Pinpoint the cell where the given text exists, returning its [X, Y] midpoint coordinate. 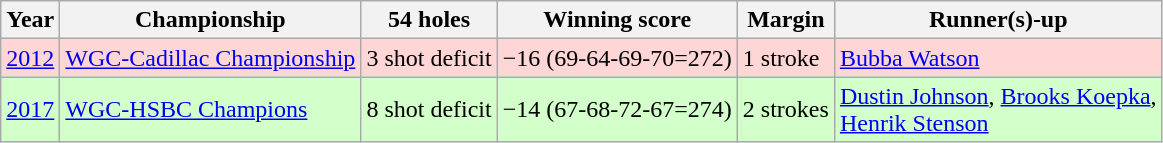
Year [30, 20]
WGC-HSBC Champions [210, 110]
2017 [30, 110]
1 stroke [786, 58]
3 shot deficit [429, 58]
2012 [30, 58]
8 shot deficit [429, 110]
Bubba Watson [998, 58]
WGC-Cadillac Championship [210, 58]
Runner(s)-up [998, 20]
Winning score [617, 20]
Margin [786, 20]
54 holes [429, 20]
2 strokes [786, 110]
Championship [210, 20]
−14 (67-68-72-67=274) [617, 110]
Dustin Johnson, Brooks Koepka, Henrik Stenson [998, 110]
−16 (69-64-69-70=272) [617, 58]
